Detect which cell encompasses the target text, then output its (x, y) center coordinate. 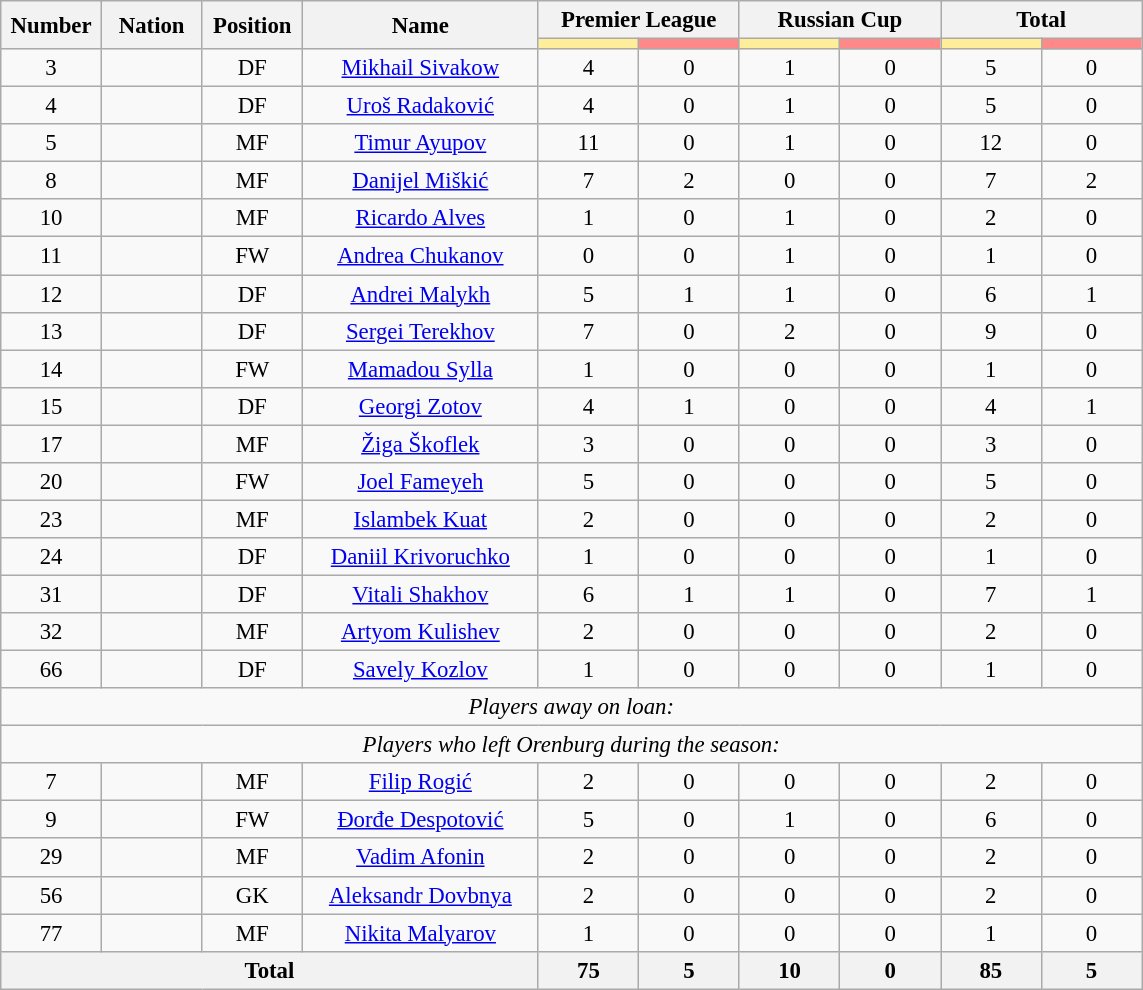
Russian Cup (840, 20)
Vadim Afonin (421, 858)
Danijel Miškić (421, 181)
Aleksandr Dovbnya (421, 895)
20 (52, 482)
17 (52, 444)
Đorđe Despotović (421, 820)
Andrea Chukanov (421, 256)
Artyom Kulishev (421, 632)
29 (52, 858)
66 (52, 670)
Islambek Kuat (421, 519)
32 (52, 632)
Ricardo Alves (421, 219)
Vitali Shakhov (421, 594)
Sergei Terekhov (421, 331)
85 (990, 970)
Position (252, 25)
Daniil Krivoruchko (421, 557)
24 (52, 557)
Uroš Radaković (421, 106)
13 (52, 331)
77 (52, 933)
8 (52, 181)
Nation (152, 25)
Players who left Orenburg during the season: (572, 745)
Andrei Malykh (421, 294)
Mikhail Sivakow (421, 68)
Name (421, 25)
14 (52, 369)
31 (52, 594)
Joel Fameyeh (421, 482)
GK (252, 895)
Timur Ayupov (421, 143)
75 (588, 970)
Players away on loan: (572, 707)
Mamadou Sylla (421, 369)
Savely Kozlov (421, 670)
Žiga Škoflek (421, 444)
15 (52, 406)
23 (52, 519)
Georgi Zotov (421, 406)
Premier League (638, 20)
Filip Rogić (421, 782)
56 (52, 895)
Nikita Malyarov (421, 933)
Number (52, 25)
